For the text-containing cell, return its midpoint in [x, y] coordinate format. 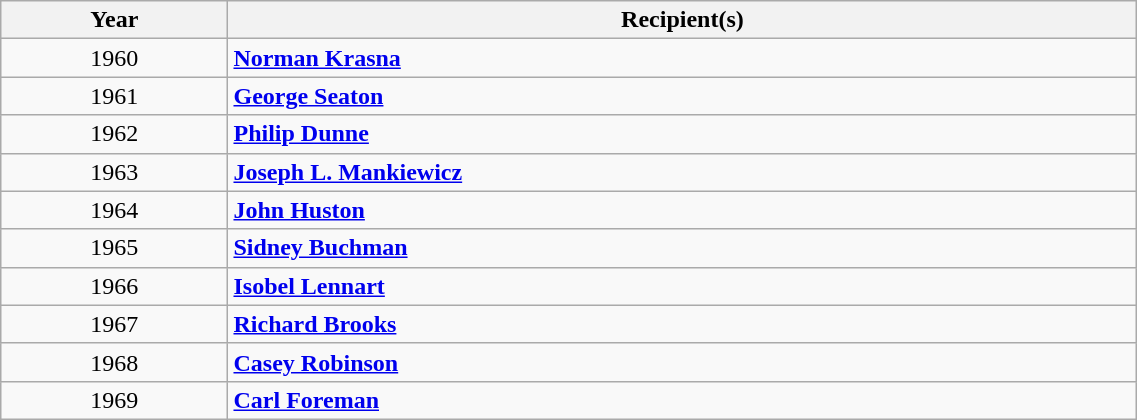
Joseph L. Mankiewicz [682, 172]
1969 [114, 400]
1962 [114, 134]
1965 [114, 248]
Casey Robinson [682, 362]
John Huston [682, 210]
Isobel Lennart [682, 286]
1961 [114, 96]
George Seaton [682, 96]
1963 [114, 172]
Recipient(s) [682, 20]
Carl Foreman [682, 400]
Philip Dunne [682, 134]
Year [114, 20]
Sidney Buchman [682, 248]
Norman Krasna [682, 58]
1966 [114, 286]
1967 [114, 324]
1960 [114, 58]
1968 [114, 362]
1964 [114, 210]
Richard Brooks [682, 324]
